Identify which cell holds the provided text, then report its [X, Y] central coordinate. 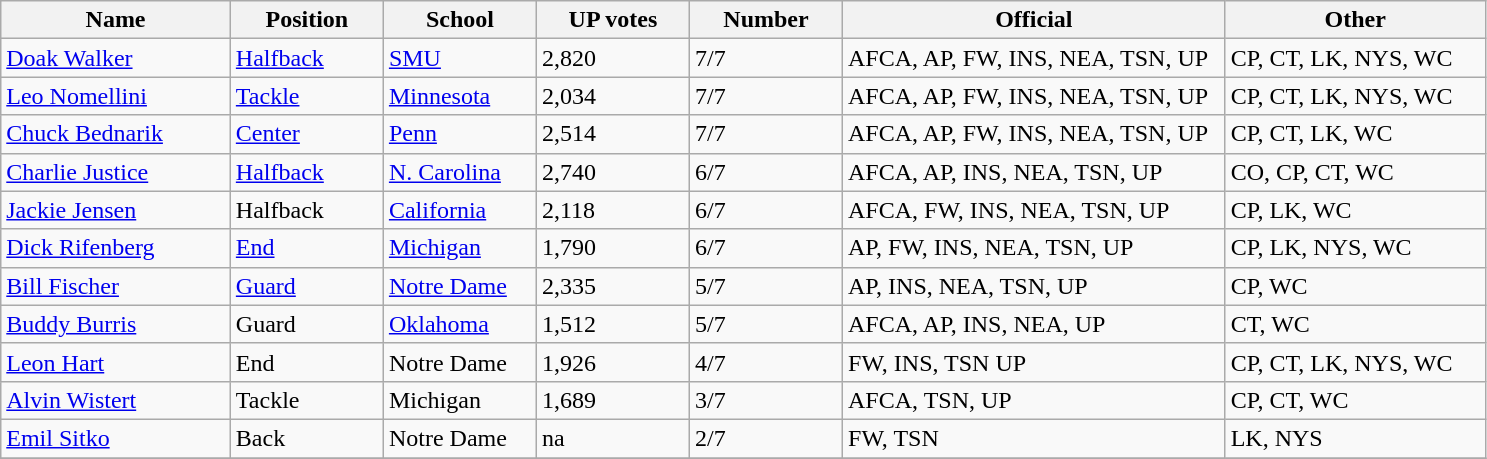
FW, INS, TSN UP [1034, 362]
Jackie Jensen [116, 210]
Bill Fischer [116, 286]
Name [116, 20]
1,926 [612, 362]
Center [306, 134]
AP, FW, INS, NEA, TSN, UP [1034, 248]
CP, LK, NYS, WC [1355, 248]
Oklahoma [460, 324]
Leon Hart [116, 362]
AFCA, AP, INS, NEA, TSN, UP [1034, 172]
4/7 [766, 362]
LK, NYS [1355, 438]
2,740 [612, 172]
Back [306, 438]
California [460, 210]
1,689 [612, 400]
Dick Rifenberg [116, 248]
2,514 [612, 134]
Minnesota [460, 96]
Number [766, 20]
AFCA, AP, INS, NEA, UP [1034, 324]
na [612, 438]
AFCA, TSN, UP [1034, 400]
Emil Sitko [116, 438]
2,335 [612, 286]
3/7 [766, 400]
CP, LK, WC [1355, 210]
Penn [460, 134]
Leo Nomellini [116, 96]
Buddy Burris [116, 324]
2,820 [612, 58]
Charlie Justice [116, 172]
AP, INS, NEA, TSN, UP [1034, 286]
CP, CT, WC [1355, 400]
Doak Walker [116, 58]
FW, TSN [1034, 438]
UP votes [612, 20]
Alvin Wistert [116, 400]
N. Carolina [460, 172]
AFCA, FW, INS, NEA, TSN, UP [1034, 210]
CO, CP, CT, WC [1355, 172]
CT, WC [1355, 324]
2/7 [766, 438]
1,512 [612, 324]
1,790 [612, 248]
Other [1355, 20]
Chuck Bednarik [116, 134]
2,118 [612, 210]
School [460, 20]
CP, WC [1355, 286]
Position [306, 20]
CP, CT, LK, WC [1355, 134]
Official [1034, 20]
SMU [460, 58]
2,034 [612, 96]
